Return [X, Y] of the center of cell containing provided text 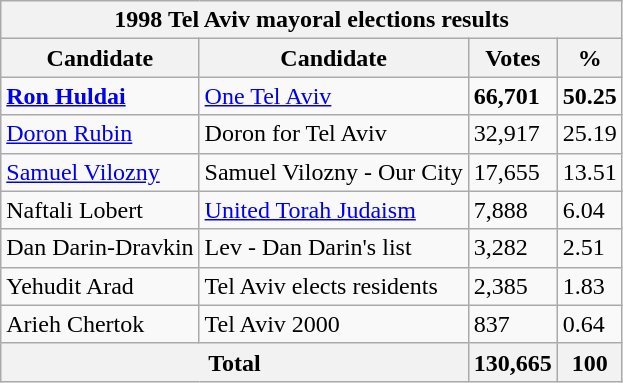
2,385 [512, 286]
United Torah Judaism [334, 210]
% [590, 58]
Naftali Lobert [100, 210]
130,665 [512, 362]
Yehudit Arad [100, 286]
Votes [512, 58]
837 [512, 324]
Dan Darin-Dravkin [100, 248]
Samuel Vilozny [100, 172]
Doron for Tel Aviv [334, 134]
Doron Rubin [100, 134]
Total [234, 362]
Tel Aviv elects residents [334, 286]
Tel Aviv 2000 [334, 324]
Lev - Dan Darin's list [334, 248]
17,655 [512, 172]
50.25 [590, 96]
1998 Tel Aviv mayoral elections results [312, 20]
One Tel Aviv [334, 96]
0.64 [590, 324]
66,701 [512, 96]
3,282 [512, 248]
Ron Huldai [100, 96]
6.04 [590, 210]
100 [590, 362]
25.19 [590, 134]
Samuel Vilozny - Our City [334, 172]
13.51 [590, 172]
7,888 [512, 210]
2.51 [590, 248]
Arieh Chertok [100, 324]
32,917 [512, 134]
1.83 [590, 286]
